Identify which cell holds the provided text, then report its [x, y] central coordinate. 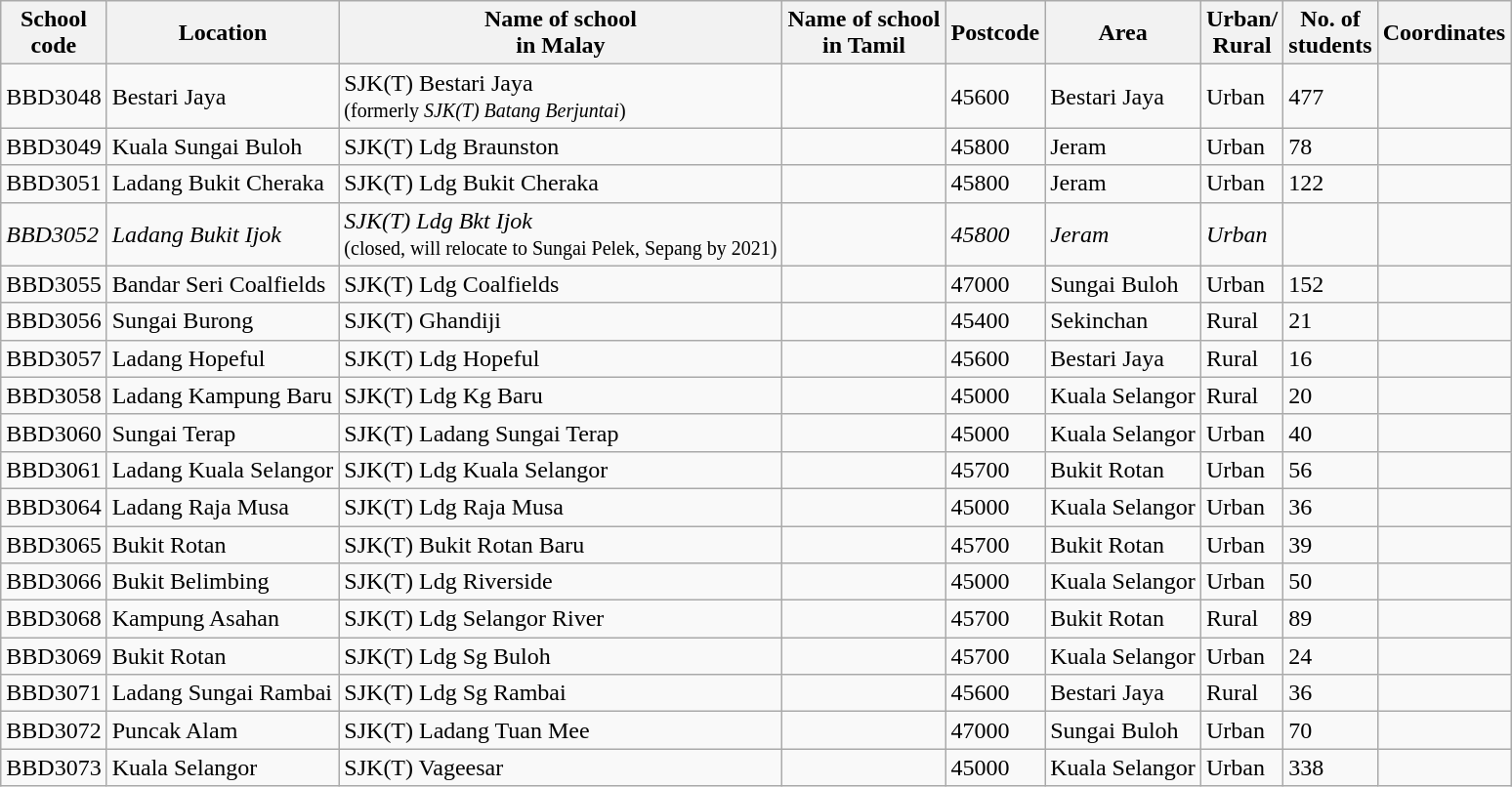
Kampung Asahan [223, 619]
BBD3061 [54, 470]
BBD3055 [54, 284]
70 [1330, 730]
SJK(T) Ldg Bkt Ijok(closed, will relocate to Sungai Pelek, Sepang by 2021) [561, 234]
Ladang Kampung Baru [223, 395]
BBD3064 [54, 507]
Kuala Sungai Buloh [223, 146]
45400 [995, 321]
BBD3048 [54, 96]
Bandar Seri Coalfields [223, 284]
Ladang Hopeful [223, 358]
BBD3073 [54, 767]
Schoolcode [54, 33]
SJK(T) Vageesar [561, 767]
24 [1330, 656]
Puncak Alam [223, 730]
16 [1330, 358]
SJK(T) Ladang Sungai Terap [561, 433]
Ladang Raja Musa [223, 507]
BBD3060 [54, 433]
BBD3072 [54, 730]
SJK(T) Ldg Hopeful [561, 358]
BBD3069 [54, 656]
SJK(T) Ldg Kuala Selangor [561, 470]
BBD3066 [54, 582]
BBD3057 [54, 358]
SJK(T) Bestari Jaya(formerly SJK(T) Batang Berjuntai) [561, 96]
SJK(T) Ldg Raja Musa [561, 507]
Name of schoolin Malay [561, 33]
SJK(T) Ldg Kg Baru [561, 395]
BBD3049 [54, 146]
Ladang Bukit Ijok [223, 234]
152 [1330, 284]
Area [1123, 33]
Ladang Kuala Selangor [223, 470]
Postcode [995, 33]
Ladang Bukit Cheraka [223, 184]
SJK(T) Ldg Selangor River [561, 619]
SJK(T) Ldg Braunston [561, 146]
78 [1330, 146]
BBD3068 [54, 619]
89 [1330, 619]
BBD3071 [54, 693]
56 [1330, 470]
SJK(T) Ldg Riverside [561, 582]
BBD3052 [54, 234]
SJK(T) Ldg Coalfields [561, 284]
BBD3058 [54, 395]
39 [1330, 544]
SJK(T) Ldg Bukit Cheraka [561, 184]
SJK(T) Ldg Sg Buloh [561, 656]
No. ofstudents [1330, 33]
338 [1330, 767]
Location [223, 33]
Sungai Terap [223, 433]
50 [1330, 582]
20 [1330, 395]
SJK(T) Bukit Rotan Baru [561, 544]
122 [1330, 184]
477 [1330, 96]
Sungai Burong [223, 321]
SJK(T) Ghandiji [561, 321]
Bukit Belimbing [223, 582]
Sekinchan [1123, 321]
Name of schoolin Tamil [863, 33]
Coordinates [1444, 33]
Urban/Rural [1241, 33]
40 [1330, 433]
BBD3065 [54, 544]
21 [1330, 321]
SJK(T) Ldg Sg Rambai [561, 693]
SJK(T) Ladang Tuan Mee [561, 730]
BBD3051 [54, 184]
BBD3056 [54, 321]
Ladang Sungai Rambai [223, 693]
